Identify which cell holds the provided text, then report its (X, Y) central coordinate. 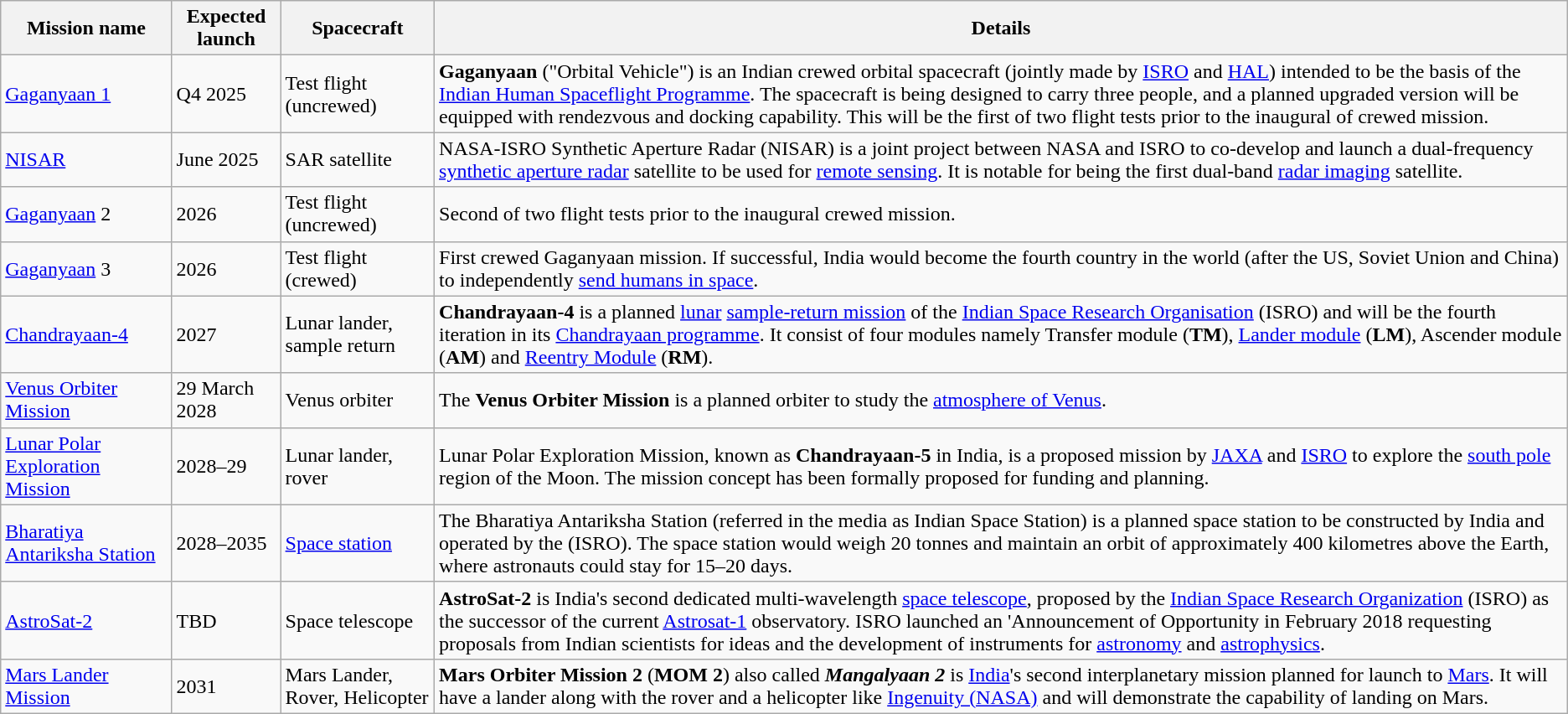
Chandrayaan-4 (86, 334)
Test flight (crewed) (357, 268)
The Venus Orbiter Mission is a planned orbiter to study the atmosphere of Venus. (1002, 401)
Mars Lander, Rover, Helicopter (357, 686)
2031 (226, 686)
Gaganyaan 3 (86, 268)
Details (1002, 28)
2028–29 (226, 466)
Expected launch (226, 28)
Mars Lander Mission (86, 686)
29 March 2028 (226, 401)
AstroSat-2 (86, 620)
Venus orbiter (357, 401)
Gaganyaan 1 (86, 94)
Mission name (86, 28)
Space telescope (357, 620)
TBD (226, 620)
Gaganyaan 2 (86, 215)
Bharatiya Antariksha Station (86, 543)
Venus Orbiter Mission (86, 401)
Lunar Polar Exploration Mission (86, 466)
Lunar lander, sample return (357, 334)
June 2025 (226, 159)
Space station (357, 543)
2028–2035 (226, 543)
Lunar lander, rover (357, 466)
SAR satellite (357, 159)
Q4 2025 (226, 94)
NISAR (86, 159)
Spacecraft (357, 28)
2027 (226, 334)
Second of two flight tests prior to the inaugural crewed mission. (1002, 215)
